Search for the cell housing the specified text and yield its [x, y] center coordinate. 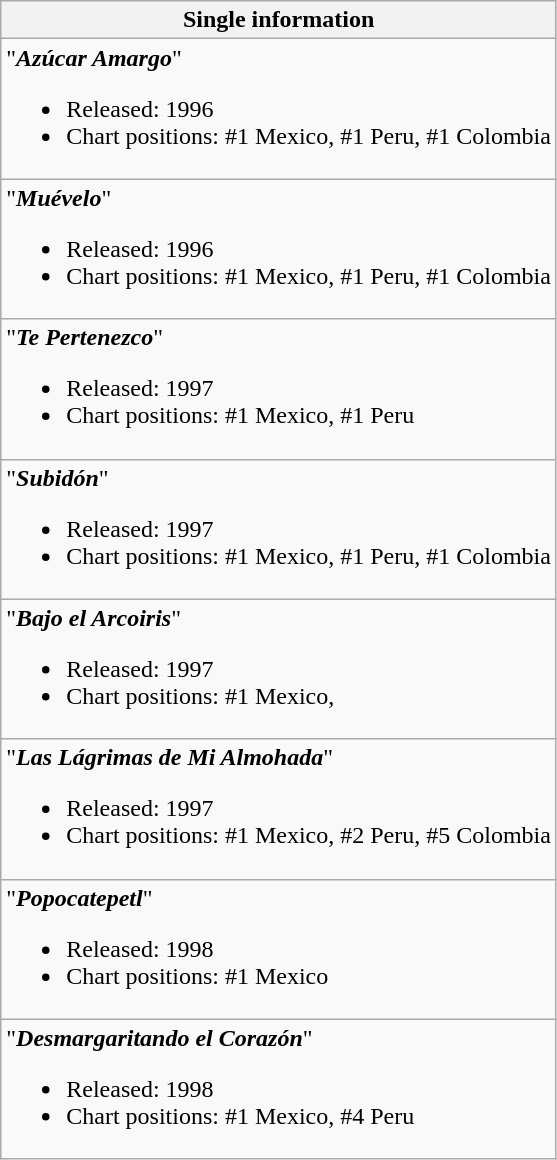
Single information [279, 20]
"Azúcar Amargo"Released: 1996Chart positions: #1 Mexico, #1 Peru, #1 Colombia [279, 109]
"Bajo el Arcoiris"Released: 1997Chart positions: #1 Mexico, [279, 669]
"Popocatepetl"Released: 1998Chart positions: #1 Mexico [279, 949]
"Subidón"Released: 1997Chart positions: #1 Mexico, #1 Peru, #1 Colombia [279, 529]
"Las Lágrimas de Mi Almohada"Released: 1997Chart positions: #1 Mexico, #2 Peru, #5 Colombia [279, 809]
"Muévelo"Released: 1996Chart positions: #1 Mexico, #1 Peru, #1 Colombia [279, 249]
"Desmargaritando el Corazón"Released: 1998Chart positions: #1 Mexico, #4 Peru [279, 1089]
"Te Pertenezco"Released: 1997Chart positions: #1 Mexico, #1 Peru [279, 389]
